Determine the [x, y] coordinate at the center of the cell enclosing the given text.  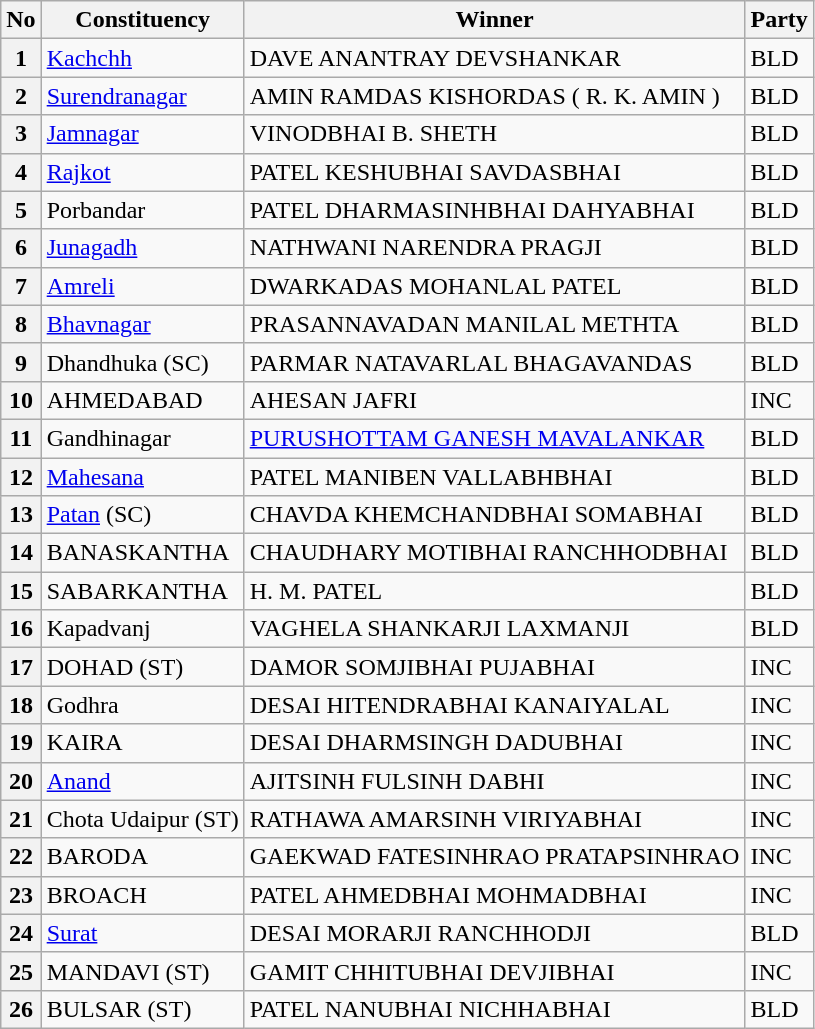
AHESAN JAFRI [494, 400]
22 [21, 857]
BULSAR (ST) [142, 1009]
PATEL AHMEDBHAI MOHMADBHAI [494, 895]
11 [21, 438]
16 [21, 629]
12 [21, 477]
VAGHELA SHANKARJI LAXMANJI [494, 629]
19 [21, 743]
GAEKWAD FATESINHRAO PRATAPSINHRAO [494, 857]
BANASKANTHA [142, 553]
AJITSINH FULSINH DABHI [494, 781]
SABARKANTHA [142, 591]
PATEL MANIBEN VALLABHBHAI [494, 477]
PATEL KESHUBHAI SAVDASBHAI [494, 172]
DAVE ANANTRAY DEVSHANKAR [494, 58]
Kachchh [142, 58]
PATEL DHARMASINHBHAI DAHYABHAI [494, 210]
PARMAR NATAVARLAL BHAGAVANDAS [494, 362]
DOHAD (ST) [142, 667]
26 [21, 1009]
BROACH [142, 895]
DWARKADAS MOHANLAL PATEL [494, 286]
9 [21, 362]
18 [21, 705]
CHAVDA KHEMCHANDBHAI SOMABHAI [494, 515]
1 [21, 58]
VINODBHAI B. SHETH [494, 134]
14 [21, 553]
17 [21, 667]
Chota Udaipur (ST) [142, 819]
H. M. PATEL [494, 591]
5 [21, 210]
21 [21, 819]
Porbandar [142, 210]
13 [21, 515]
4 [21, 172]
Surat [142, 933]
BARODA [142, 857]
Rajkot [142, 172]
7 [21, 286]
AMIN RAMDAS KISHORDAS ( R. K. AMIN ) [494, 96]
23 [21, 895]
15 [21, 591]
MANDAVI (ST) [142, 971]
NATHWANI NARENDRA PRAGJI [494, 248]
DESAI MORARJI RANCHHODJI [494, 933]
CHAUDHARY MOTIBHAI RANCHHODBHAI [494, 553]
20 [21, 781]
Anand [142, 781]
No [21, 20]
3 [21, 134]
GAMIT CHHITUBHAI DEVJIBHAI [494, 971]
Party [779, 20]
DESAI DHARMSINGH DADUBHAI [494, 743]
AHMEDABAD [142, 400]
DAMOR SOMJIBHAI PUJABHAI [494, 667]
25 [21, 971]
Jamnagar [142, 134]
Patan (SC) [142, 515]
Constituency [142, 20]
Amreli [142, 286]
8 [21, 324]
PATEL NANUBHAI NICHHABHAI [494, 1009]
Surendranagar [142, 96]
PRASANNAVADAN MANILAL METHTA [494, 324]
KAIRA [142, 743]
PURUSHOTTAM GANESH MAVALANKAR [494, 438]
RATHAWA AMARSINH VIRIYABHAI [494, 819]
Mahesana [142, 477]
10 [21, 400]
6 [21, 248]
2 [21, 96]
Dhandhuka (SC) [142, 362]
Junagadh [142, 248]
Kapadvanj [142, 629]
Bhavnagar [142, 324]
Godhra [142, 705]
24 [21, 933]
Winner [494, 20]
Gandhinagar [142, 438]
DESAI HITENDRABHAI KANAIYALAL [494, 705]
